From the cell containing the given text, extract its center point as [x, y] coordinate. 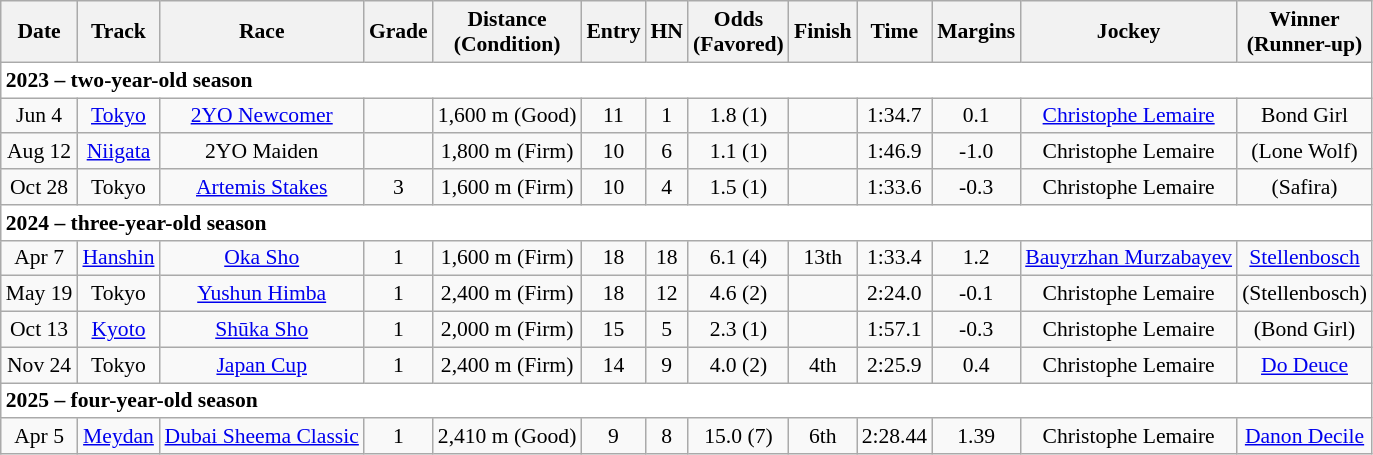
Time [894, 32]
Jockey [1128, 32]
2025 – four-year-old season [686, 401]
Date [40, 32]
Japan Cup [262, 365]
Entry [613, 32]
Hanshin [118, 258]
2.3 (1) [738, 330]
1.1 (1) [738, 152]
Oct 13 [40, 330]
Artemis Stakes [262, 187]
Meydan [118, 437]
13th [823, 258]
Danon Decile [1304, 437]
2023 – two-year-old season [686, 80]
Margins [976, 32]
0.4 [976, 365]
4th [823, 365]
(Safira) [1304, 187]
(Stellenbosch) [1304, 294]
1.39 [976, 437]
Aug 12 [40, 152]
Apr 7 [40, 258]
1.8 (1) [738, 116]
1,600 m (Good) [508, 116]
(Bond Girl) [1304, 330]
2YO Newcomer [262, 116]
May 19 [40, 294]
1:57.1 [894, 330]
Nov 24 [40, 365]
2024 – three-year-old season [686, 223]
Niigata [118, 152]
4 [668, 187]
Finish [823, 32]
14 [613, 365]
Bond Girl [1304, 116]
Race [262, 32]
1,800 m (Firm) [508, 152]
(Lone Wolf) [1304, 152]
-1.0 [976, 152]
Distance(Condition) [508, 32]
1:46.9 [894, 152]
2,410 m (Good) [508, 437]
2,000 m (Firm) [508, 330]
3 [398, 187]
1:34.7 [894, 116]
Winner(Runner-up) [1304, 32]
Do Deuce [1304, 365]
2:25.9 [894, 365]
HN [668, 32]
8 [668, 437]
2:28.44 [894, 437]
15.0 (7) [738, 437]
6 [668, 152]
Kyoto [118, 330]
4.6 (2) [738, 294]
Odds(Favored) [738, 32]
11 [613, 116]
15 [613, 330]
Apr 5 [40, 437]
2:24.0 [894, 294]
Track [118, 32]
Bauyrzhan Murzabayev [1128, 258]
1.2 [976, 258]
Oct 28 [40, 187]
5 [668, 330]
Jun 4 [40, 116]
1:33.6 [894, 187]
Dubai Sheema Classic [262, 437]
6th [823, 437]
1:33.4 [894, 258]
-0.1 [976, 294]
Shūka Sho [262, 330]
Grade [398, 32]
1.5 (1) [738, 187]
Yushun Himba [262, 294]
12 [668, 294]
4.0 (2) [738, 365]
2YO Maiden [262, 152]
6.1 (4) [738, 258]
Oka Sho [262, 258]
0.1 [976, 116]
Stellenbosch [1304, 258]
